Pinpoint the cell where the given text exists, returning its (x, y) midpoint coordinate. 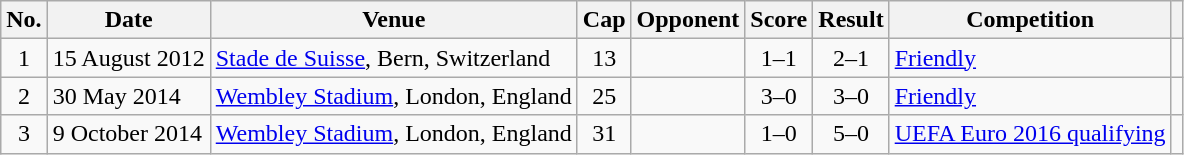
Date (128, 20)
Competition (1030, 20)
5–0 (851, 134)
9 October 2014 (128, 134)
Opponent (688, 20)
1–0 (779, 134)
2 (24, 96)
3 (24, 134)
13 (604, 58)
2–1 (851, 58)
No. (24, 20)
31 (604, 134)
25 (604, 96)
1–1 (779, 58)
UEFA Euro 2016 qualifying (1030, 134)
Score (779, 20)
1 (24, 58)
Cap (604, 20)
Stade de Suisse, Bern, Switzerland (394, 58)
15 August 2012 (128, 58)
Result (851, 20)
Venue (394, 20)
30 May 2014 (128, 96)
